For the text-containing cell, return its midpoint in [X, Y] coordinate format. 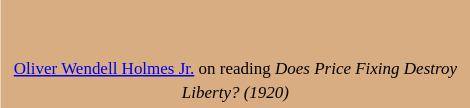
Oliver Wendell Holmes Jr. on reading Does Price Fixing Destroy Liberty? (1920) [235, 68]
